Scan for the cell matching the given text and deliver its (X, Y) coordinate at center. 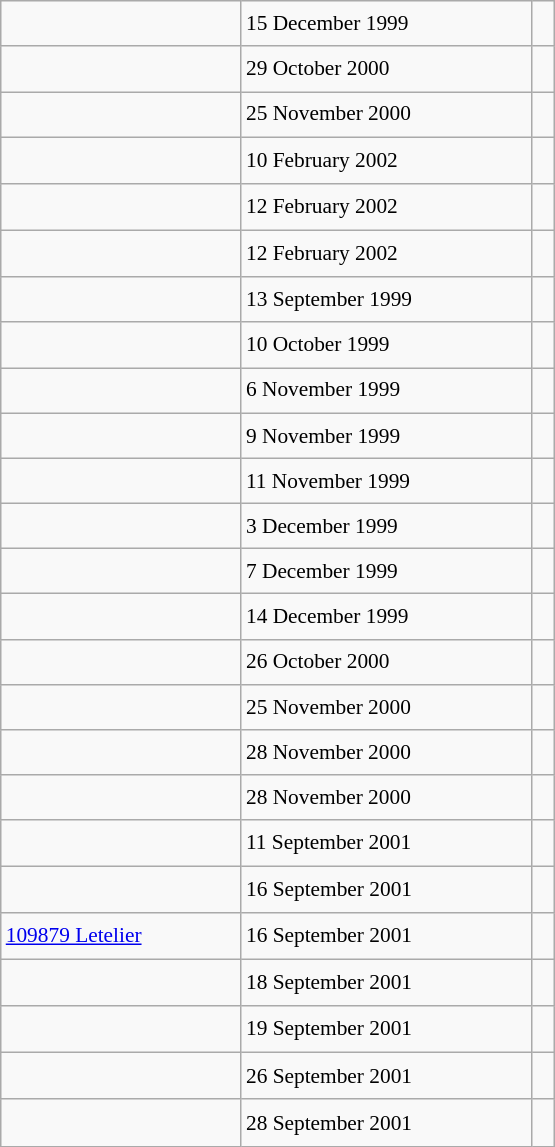
11 November 1999 (386, 480)
19 September 2001 (386, 1030)
109879 Letelier (121, 936)
28 September 2001 (386, 1122)
29 October 2000 (386, 68)
18 September 2001 (386, 982)
13 September 1999 (386, 300)
6 November 1999 (386, 390)
10 February 2002 (386, 160)
9 November 1999 (386, 436)
7 December 1999 (386, 572)
10 October 1999 (386, 344)
3 December 1999 (386, 526)
26 September 2001 (386, 1076)
15 December 1999 (386, 24)
26 October 2000 (386, 662)
11 September 2001 (386, 842)
14 December 1999 (386, 616)
